Detect which cell encompasses the target text, then output its [x, y] center coordinate. 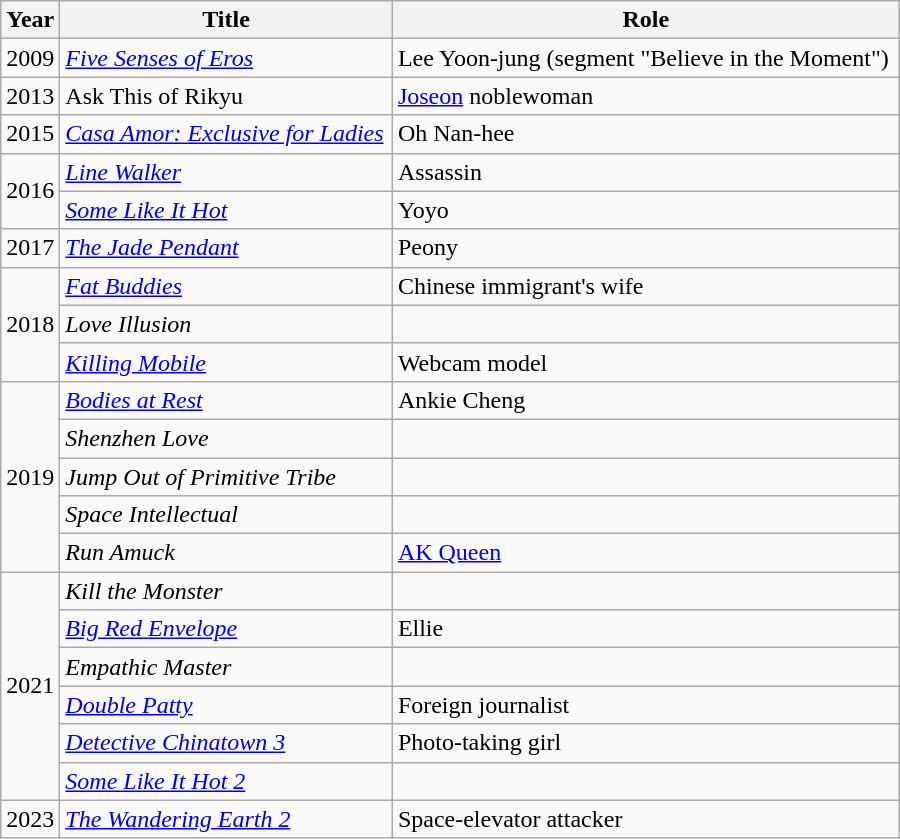
Casa Amor: Exclusive for Ladies [226, 134]
Peony [646, 248]
Lee Yoon-jung (segment "Believe in the Moment") [646, 58]
Detective Chinatown 3 [226, 743]
2017 [30, 248]
Oh Nan-hee [646, 134]
Line Walker [226, 172]
Space-elevator attacker [646, 819]
Kill the Monster [226, 591]
Title [226, 20]
Role [646, 20]
Five Senses of Eros [226, 58]
Ellie [646, 629]
Foreign journalist [646, 705]
Ask This of Rikyu [226, 96]
Yoyo [646, 210]
Jump Out of Primitive Tribe [226, 477]
Year [30, 20]
2021 [30, 686]
Some Like It Hot [226, 210]
Shenzhen Love [226, 438]
Fat Buddies [226, 286]
2023 [30, 819]
Killing Mobile [226, 362]
Double Patty [226, 705]
AK Queen [646, 553]
Big Red Envelope [226, 629]
2016 [30, 191]
Space Intellectual [226, 515]
Joseon noblewoman [646, 96]
2009 [30, 58]
The Wandering Earth 2 [226, 819]
Empathic Master [226, 667]
Bodies at Rest [226, 400]
2013 [30, 96]
2015 [30, 134]
2018 [30, 324]
Run Amuck [226, 553]
Assassin [646, 172]
The Jade Pendant [226, 248]
Some Like It Hot 2 [226, 781]
Webcam model [646, 362]
Chinese immigrant's wife [646, 286]
Ankie Cheng [646, 400]
Love Illusion [226, 324]
2019 [30, 476]
Photo-taking girl [646, 743]
